Identify which cell holds the provided text, then report its (X, Y) central coordinate. 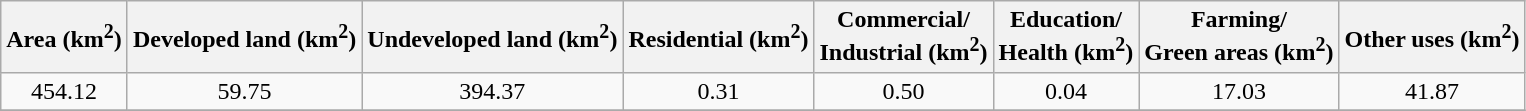
17.03 (1239, 91)
Farming/ Green areas (km2) (1239, 37)
Residential (km2) (718, 37)
0.31 (718, 91)
Commercial/ Industrial (km2) (904, 37)
Education/ Health (km2) (1066, 37)
0.50 (904, 91)
Other uses (km2) (1432, 37)
Undeveloped land (km2) (492, 37)
59.75 (244, 91)
394.37 (492, 91)
Area (km2) (64, 37)
0.04 (1066, 91)
454.12 (64, 91)
41.87 (1432, 91)
Developed land (km2) (244, 37)
